Find where the given text appears and provide that cell's center as [X, Y] coordinate. 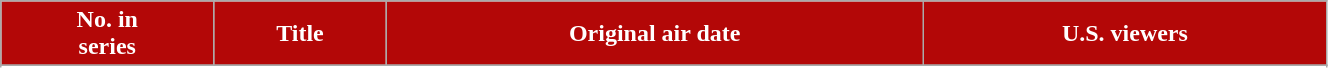
U.S. viewers [1124, 34]
Original air date [654, 34]
No. inseries [108, 34]
Title [300, 34]
